Output the [x, y] coordinate of the center of the cell containing the given text.  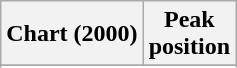
Peakposition [189, 34]
Chart (2000) [72, 34]
